For the text-containing cell, return its midpoint in (x, y) coordinate format. 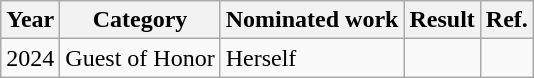
Result (442, 20)
Guest of Honor (140, 58)
Ref. (506, 20)
Nominated work (312, 20)
Herself (312, 58)
2024 (30, 58)
Category (140, 20)
Year (30, 20)
